Output the (x, y) coordinate of the center of the cell containing the given text.  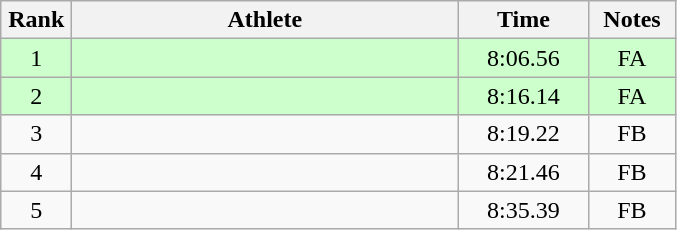
8:06.56 (524, 58)
5 (36, 210)
8:21.46 (524, 172)
8:19.22 (524, 134)
Athlete (265, 20)
1 (36, 58)
Time (524, 20)
8:35.39 (524, 210)
2 (36, 96)
8:16.14 (524, 96)
Notes (632, 20)
3 (36, 134)
4 (36, 172)
Rank (36, 20)
